Extract the [x, y] coordinate from the center of the cell holding the provided text.  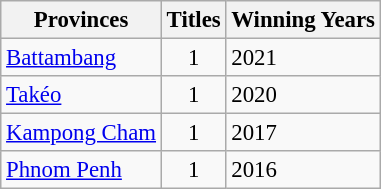
Provinces [82, 20]
Battambang [82, 58]
Takéo [82, 95]
Phnom Penh [82, 170]
2017 [303, 133]
2021 [303, 58]
2020 [303, 95]
2016 [303, 170]
Winning Years [303, 20]
Titles [194, 20]
Kampong Cham [82, 133]
